Capture the cell that displays the provided text and extract its [X, Y] central coordinate. 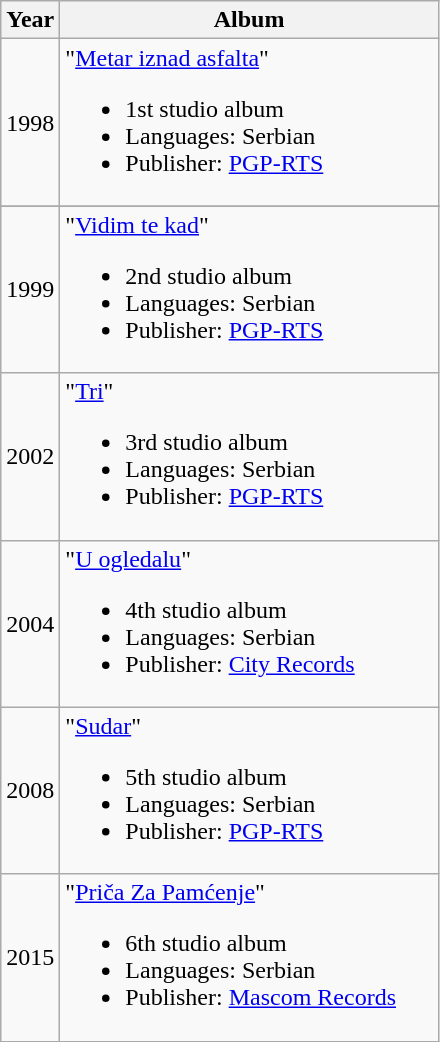
2008 [30, 790]
2002 [30, 456]
"Vidim te kad"2nd studio albumLanguages: SerbianPublisher: PGP-RTS [250, 290]
2015 [30, 958]
"Metar iznad asfalta"1st studio albumLanguages: SerbianPublisher: PGP-RTS [250, 122]
1998 [30, 122]
Album [250, 20]
"Priča Za Pamćenje"6th studio albumLanguages: SerbianPublisher: Mascom Records [250, 958]
Year [30, 20]
2004 [30, 624]
"Sudar"5th studio albumLanguages: SerbianPublisher: PGP-RTS [250, 790]
"Tri"3rd studio albumLanguages: SerbianPublisher: PGP-RTS [250, 456]
"U ogledalu"4th studio albumLanguages: SerbianPublisher: City Records [250, 624]
1999 [30, 290]
